Identify which cell holds the provided text, then report its (x, y) central coordinate. 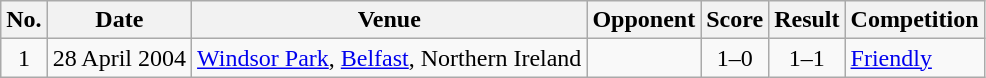
Score (735, 20)
Windsor Park, Belfast, Northern Ireland (390, 58)
1 (24, 58)
Competition (914, 20)
Venue (390, 20)
28 April 2004 (119, 58)
Date (119, 20)
No. (24, 20)
1–0 (735, 58)
Result (807, 20)
1–1 (807, 58)
Opponent (644, 20)
Friendly (914, 58)
